Capture the cell that displays the provided text and extract its [X, Y] central coordinate. 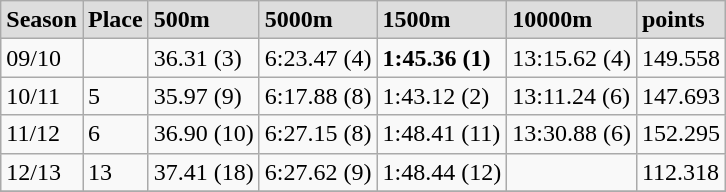
10000m [572, 20]
6:23.47 (4) [318, 58]
149.558 [680, 58]
6:27.15 (8) [318, 134]
09/10 [42, 58]
10/11 [42, 96]
152.295 [680, 134]
36.31 (3) [204, 58]
5000m [318, 20]
1:43.12 (2) [442, 96]
5 [115, 96]
12/13 [42, 172]
1:48.44 (12) [442, 172]
37.41 (18) [204, 172]
6:17.88 (8) [318, 96]
6:27.62 (9) [318, 172]
147.693 [680, 96]
6 [115, 134]
13 [115, 172]
500m [204, 20]
points [680, 20]
13:30.88 (6) [572, 134]
13:11.24 (6) [572, 96]
35.97 (9) [204, 96]
1:45.36 (1) [442, 58]
11/12 [42, 134]
13:15.62 (4) [572, 58]
1:48.41 (11) [442, 134]
36.90 (10) [204, 134]
Season [42, 20]
Place [115, 20]
1500m [442, 20]
112.318 [680, 172]
